Detect which cell encompasses the target text, then output its (X, Y) center coordinate. 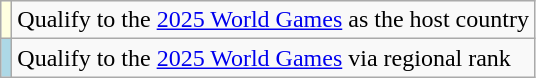
Qualify to the 2025 World Games as the host country (274, 20)
Qualify to the 2025 World Games via regional rank (274, 58)
